Capture the cell that displays the provided text and extract its (X, Y) central coordinate. 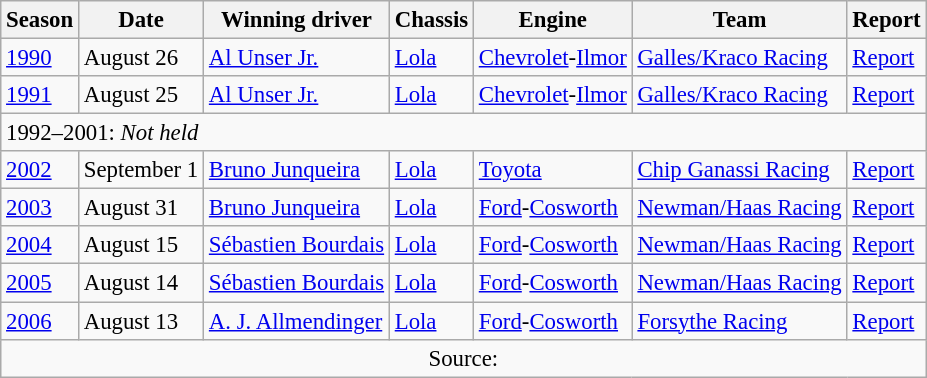
August 31 (140, 208)
August 14 (140, 283)
Engine (552, 20)
Team (740, 20)
Winning driver (297, 20)
Forsythe Racing (740, 321)
1990 (40, 58)
September 1 (140, 170)
A. J. Allmendinger (297, 321)
1991 (40, 95)
Date (140, 20)
Chip Ganassi Racing (740, 170)
2006 (40, 321)
2003 (40, 208)
August 13 (140, 321)
2004 (40, 245)
Season (40, 20)
August 26 (140, 58)
August 25 (140, 95)
Source: (464, 358)
1992–2001: Not held (464, 133)
Chassis (431, 20)
2002 (40, 170)
August 15 (140, 245)
Toyota (552, 170)
2005 (40, 283)
